For the text-containing cell, return its midpoint in [x, y] coordinate format. 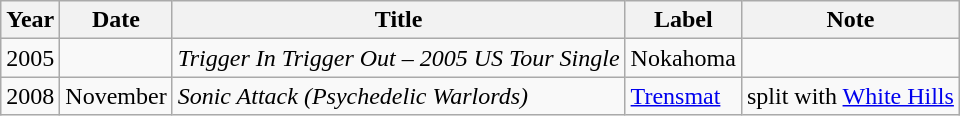
Note [850, 20]
Sonic Attack (Psychedelic Warlords) [398, 96]
Date [116, 20]
Title [398, 20]
Trensmat [683, 96]
Trigger In Trigger Out – 2005 US Tour Single [398, 58]
2008 [30, 96]
Label [683, 20]
2005 [30, 58]
November [116, 96]
split with White Hills [850, 96]
Nokahoma [683, 58]
Year [30, 20]
